Determine the [X, Y] coordinate at the center of the cell enclosing the given text.  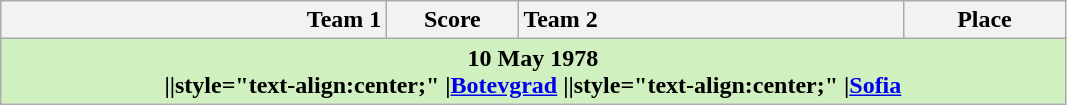
Place [984, 20]
Team 1 [194, 20]
Score [452, 20]
10 May 1978||style="text-align:center;" |Botevgrad ||style="text-align:center;" |Sofia [533, 72]
Team 2 [711, 20]
